Capture the cell that displays the provided text and extract its [X, Y] central coordinate. 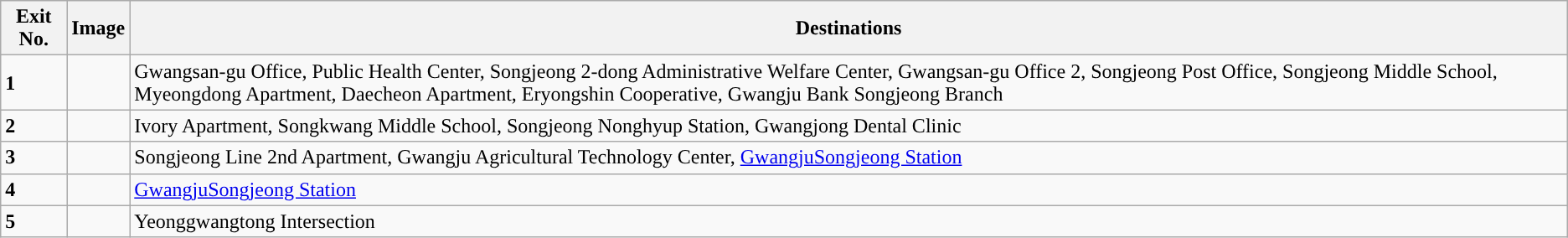
3 [34, 158]
GwangjuSongjeong Station [848, 189]
Exit No. [34, 28]
Yeonggwangtong Intersection [848, 221]
1 [34, 82]
2 [34, 126]
4 [34, 189]
Songjeong Line 2nd Apartment, Gwangju Agricultural Technology Center, GwangjuSongjeong Station [848, 158]
Image [99, 28]
5 [34, 221]
Destinations [848, 28]
Ivory Apartment, Songkwang Middle School, Songjeong Nonghyup Station, Gwangjong Dental Clinic [848, 126]
